Determine the (x, y) coordinate at the center of the cell enclosing the given text.  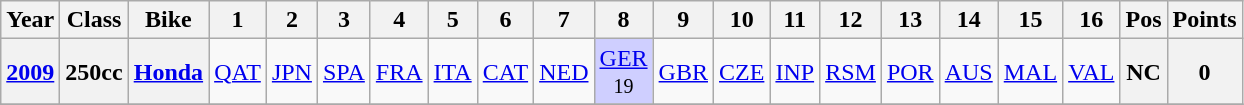
12 (851, 20)
Bike (168, 20)
CAT (505, 72)
2009 (30, 72)
MAL (1030, 72)
NC (1144, 72)
Pos (1144, 20)
7 (564, 20)
RSM (851, 72)
0 (1204, 72)
5 (452, 20)
GBR (683, 72)
VAL (1092, 72)
13 (910, 20)
1 (238, 20)
INP (795, 72)
Honda (168, 72)
14 (968, 20)
Points (1204, 20)
SPA (344, 72)
11 (795, 20)
JPN (292, 72)
4 (399, 20)
QAT (238, 72)
8 (624, 20)
3 (344, 20)
FRA (399, 72)
CZE (742, 72)
Year (30, 20)
9 (683, 20)
2 (292, 20)
ITA (452, 72)
NED (564, 72)
Class (94, 20)
6 (505, 20)
10 (742, 20)
250cc (94, 72)
16 (1092, 20)
GER19 (624, 72)
15 (1030, 20)
AUS (968, 72)
POR (910, 72)
